Return the [x, y] coordinate for the center point of the cell that contains the specified text.  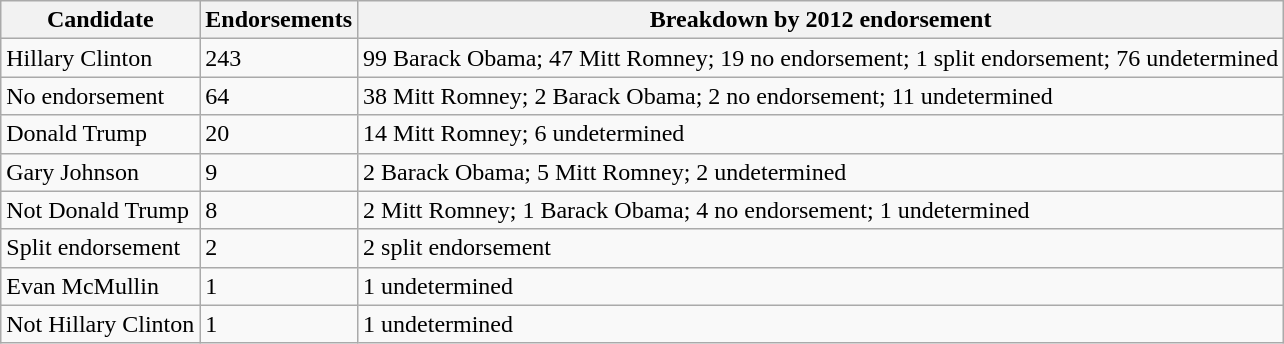
64 [279, 96]
Split endorsement [100, 248]
8 [279, 210]
20 [279, 134]
9 [279, 172]
243 [279, 58]
Gary Johnson [100, 172]
2 Mitt Romney; 1 Barack Obama; 4 no endorsement; 1 undetermined [821, 210]
38 Mitt Romney; 2 Barack Obama; 2 no endorsement; 11 undetermined [821, 96]
2 [279, 248]
Donald Trump [100, 134]
2 split endorsement [821, 248]
Candidate [100, 20]
14 Mitt Romney; 6 undetermined [821, 134]
Not Donald Trump [100, 210]
2 Barack Obama; 5 Mitt Romney; 2 undetermined [821, 172]
Not Hillary Clinton [100, 324]
Hillary Clinton [100, 58]
99 Barack Obama; 47 Mitt Romney; 19 no endorsement; 1 split endorsement; 76 undetermined [821, 58]
Breakdown by 2012 endorsement [821, 20]
Endorsements [279, 20]
No endorsement [100, 96]
Evan McMullin [100, 286]
